For the text-containing cell, return its midpoint in [X, Y] coordinate format. 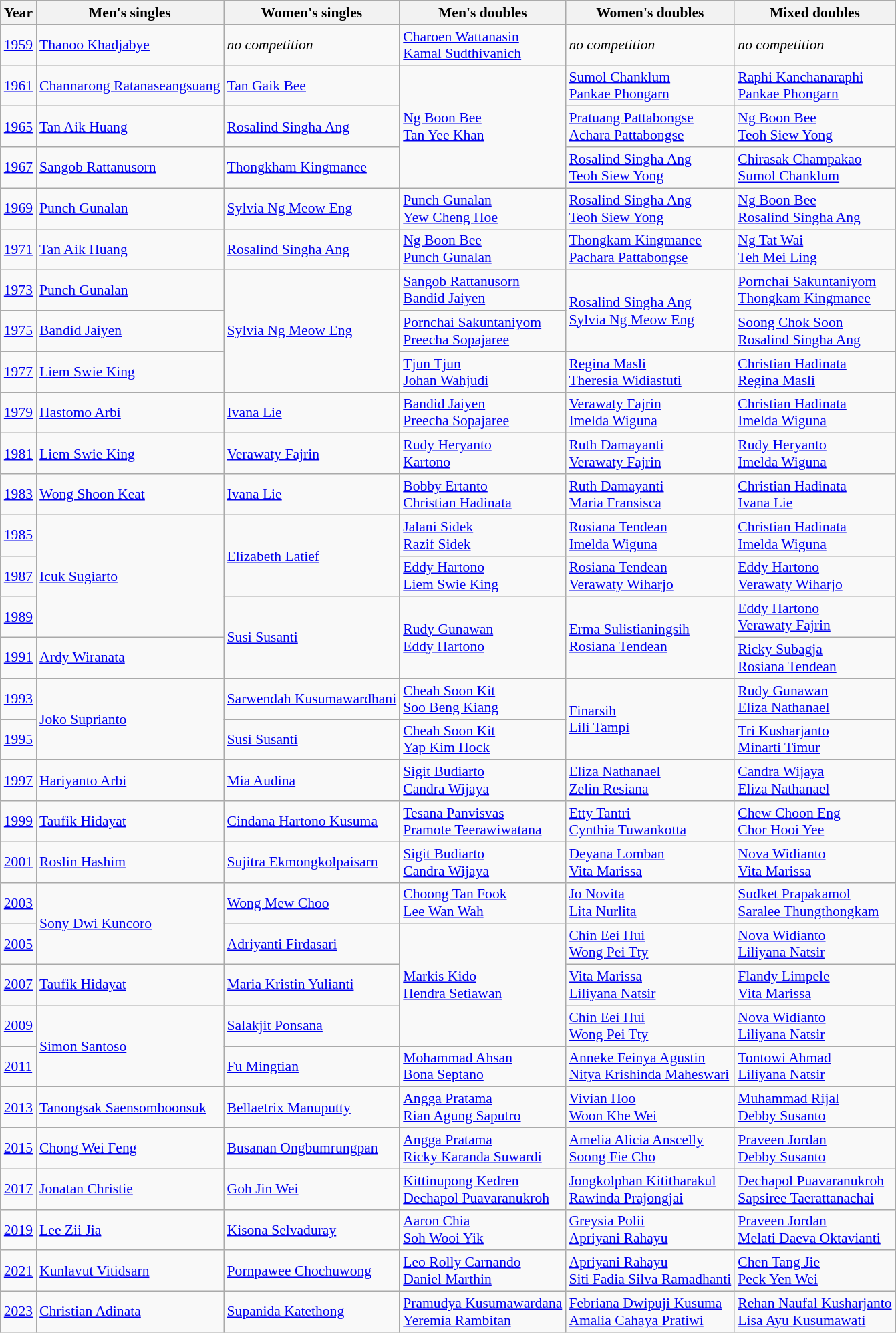
1983 [19, 495]
Joko Suprianto [130, 719]
Pornchai Sakuntaniyom Preecha Sopajaree [482, 332]
Simon Santoso [130, 1046]
2017 [19, 1189]
Deyana Lomban Vita Marissa [649, 862]
1985 [19, 535]
Tanongsak Saensomboonsuk [130, 1107]
Rosalind Singha Ang Sylvia Ng Meow Eng [649, 311]
Thongkam Kingmanee Pachara Pattabongse [649, 249]
Adriyanti Firdasari [312, 944]
Ruth Damayanti Verawaty Fajrin [649, 453]
Jalani Sidek Razif Sidek [482, 535]
Wong Shoon Keat [130, 495]
Rehan Naufal Kusharjanto Lisa Ayu Kusumawati [814, 1312]
2003 [19, 902]
1995 [19, 739]
1979 [19, 413]
Goh Jin Wei [312, 1189]
Pornchai Sakuntaniyom Thongkam Kingmanee [814, 290]
Rudy Heryanto Imelda Wiguna [814, 453]
Bellaetrix Manuputty [312, 1107]
1973 [19, 290]
1987 [19, 576]
Hariyanto Arbi [130, 781]
Bandid Jaiyen [130, 332]
Punch Gunalan Yew Cheng Hoe [482, 209]
Jonatan Christie [130, 1189]
Tontowi Ahmad Liliyana Natsir [814, 1067]
Angga Pratama Rian Agung Saputro [482, 1107]
Chen Tang Jie Peck Yen Wei [814, 1271]
Year [19, 13]
Raphi Kanchanaraphi Pankae Phongarn [814, 86]
Chew Choon Eng Chor Hooi Yee [814, 821]
Pornpawee Chochuwong [312, 1271]
2019 [19, 1230]
Leo Rolly Carnando Daniel Marthin [482, 1271]
Eddy Hartono Verawaty Wiharjo [814, 576]
Christian Adinata [130, 1312]
Tan Gaik Bee [312, 86]
2011 [19, 1067]
Hastomo Arbi [130, 413]
2009 [19, 1025]
Soong Chok Soon Rosalind Singha Ang [814, 332]
Wong Mew Choo [312, 902]
Jongkolphan Kititharakul Rawinda Prajongjai [649, 1189]
Dechapol Puavaranukroh Sapsiree Taerattanachai [814, 1189]
Bandid Jaiyen Preecha Sopajaree [482, 413]
1989 [19, 618]
Flandy Limpele Vita Marissa [814, 985]
Vita Marissa Liliyana Natsir [649, 985]
1993 [19, 699]
Thongkham Kingmanee [312, 167]
Apriyani Rahayu Siti Fadia Silva Ramadhanti [649, 1271]
Regina Masli Theresia Widiastuti [649, 372]
Ng Boon Bee Rosalind Singha Ang [814, 209]
2013 [19, 1107]
Cindana Hartono Kusuma [312, 821]
Febriana Dwipuji Kusuma Amalia Cahaya Pratiwi [649, 1312]
Sangob Rattanusorn [130, 167]
Verawaty Fajrin [312, 453]
Rudy Gunawan Eliza Nathanael [814, 699]
Men's doubles [482, 13]
Kittinupong Kedren Dechapol Puavaranukroh [482, 1189]
Vivian Hoo Woon Khe Wei [649, 1107]
Bobby Ertanto Christian Hadinata [482, 495]
Roslin Hashim [130, 862]
1977 [19, 372]
Elizabeth Latief [312, 556]
Muhammad Rijal Debby Susanto [814, 1107]
Christian Hadinata Regina Masli [814, 372]
Sony Dwi Kuncoro [130, 923]
Sumol Chanklum Pankae Phongarn [649, 86]
2023 [19, 1312]
Busanan Ongbumrungpan [312, 1148]
Kunlavut Vitidsarn [130, 1271]
1997 [19, 781]
Women's doubles [649, 13]
Sangob Rattanusorn Bandid Jaiyen [482, 290]
Jo Novita Lita Nurlita [649, 902]
Aaron Chia Soh Wooi Yik [482, 1230]
Rosiana Tendean Imelda Wiguna [649, 535]
Cheah Soon Kit Yap Kim Hock [482, 739]
1965 [19, 127]
Women's singles [312, 13]
Icuk Sugiarto [130, 576]
Rudy Heryanto Kartono [482, 453]
Chong Wei Feng [130, 1148]
1999 [19, 821]
1967 [19, 167]
2007 [19, 985]
Etty Tantri Cynthia Tuwankotta [649, 821]
Sudket Prapakamol Saralee Thungthongkam [814, 902]
Eddy Hartono Verawaty Fajrin [814, 618]
Ardy Wiranata [130, 658]
Fu Mingtian [312, 1067]
Mixed doubles [814, 13]
Nova Widianto Vita Marissa [814, 862]
Kisona Selvaduray [312, 1230]
Supanida Katethong [312, 1312]
2015 [19, 1148]
Markis Kido Hendra Setiawan [482, 985]
Verawaty Fajrin Imelda Wiguna [649, 413]
Greysia Polii Apriyani Rahayu [649, 1230]
Eddy Hartono Liem Swie King [482, 576]
Men's singles [130, 13]
Choong Tan Fook Lee Wan Wah [482, 902]
Ng Tat Wai Teh Mei Ling [814, 249]
Erma Sulistianingsih Rosiana Tendean [649, 638]
Angga Pratama Ricky Karanda Suwardi [482, 1148]
Ng Boon Bee Punch Gunalan [482, 249]
Tjun Tjun Johan Wahjudi [482, 372]
Christian Hadinata Ivana Lie [814, 495]
Lee Zii Jia [130, 1230]
Praveen Jordan Debby Susanto [814, 1148]
Pratuang Pattabongse Achara Pattabongse [649, 127]
Ruth Damayanti Maria Fransisca [649, 495]
Rosiana Tendean Verawaty Wiharjo [649, 576]
Ricky Subagja Rosiana Tendean [814, 658]
Sujitra Ekmongkolpaisarn [312, 862]
Pramudya Kusumawardana Yeremia Rambitan [482, 1312]
Thanoo Khadjabye [130, 45]
1981 [19, 453]
Channarong Ratanaseangsuang [130, 86]
Ng Boon Bee Tan Yee Khan [482, 127]
1959 [19, 45]
Cheah Soon Kit Soo Beng Kiang [482, 699]
Charoen Wattanasin Kamal Sudthivanich [482, 45]
1969 [19, 209]
Rudy Gunawan Eddy Hartono [482, 638]
Tri Kusharjanto Minarti Timur [814, 739]
2021 [19, 1271]
Eliza Nathanael Zelin Resiana [649, 781]
Tesana Panvisvas Pramote Teerawiwatana [482, 821]
Chirasak Champakao Sumol Chanklum [814, 167]
Maria Kristin Yulianti [312, 985]
Ng Boon Bee Teoh Siew Yong [814, 127]
1991 [19, 658]
1975 [19, 332]
Anneke Feinya Agustin Nitya Krishinda Maheswari [649, 1067]
Finarsih Lili Tampi [649, 719]
Candra Wijaya Eliza Nathanael [814, 781]
1961 [19, 86]
Mohammad Ahsan Bona Septano [482, 1067]
Sarwendah Kusumawardhani [312, 699]
Mia Audina [312, 781]
Amelia Alicia Anscelly Soong Fie Cho [649, 1148]
1971 [19, 249]
2005 [19, 944]
Praveen Jordan Melati Daeva Oktavianti [814, 1230]
Salakjit Ponsana [312, 1025]
2001 [19, 862]
